Provide the [X, Y] coordinate of the cell's center where the given text is located.  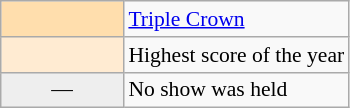
Highest score of the year [236, 55]
— [62, 90]
No show was held [236, 90]
Triple Crown [236, 19]
